Locate the cell with the specified text and output its (x, y) center coordinate. 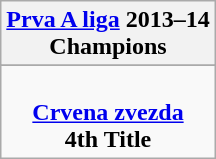
Crvena zvezda4th Title (108, 112)
Prva A liga 2013–14Champions (108, 34)
